From the cell containing the given text, extract its center point as (X, Y) coordinate. 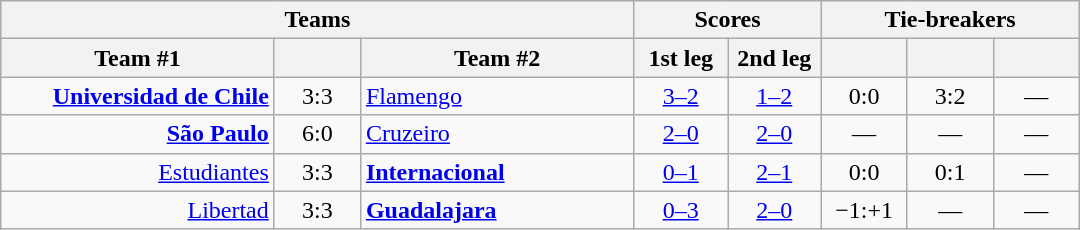
Universidad de Chile (138, 96)
Libertad (138, 210)
0–1 (681, 172)
Estudiantes (138, 172)
Internacional (497, 172)
São Paulo (138, 134)
3–2 (681, 96)
Guadalajara (497, 210)
−1:+1 (864, 210)
Scores (728, 20)
Team #2 (497, 58)
Flamengo (497, 96)
0:1 (950, 172)
6:0 (317, 134)
Cruzeiro (497, 134)
Tie-breakers (950, 20)
2–1 (775, 172)
Team #1 (138, 58)
3:2 (950, 96)
0–3 (681, 210)
2nd leg (775, 58)
Teams (318, 20)
1–2 (775, 96)
1st leg (681, 58)
